For the text-containing cell, return its midpoint in (x, y) coordinate format. 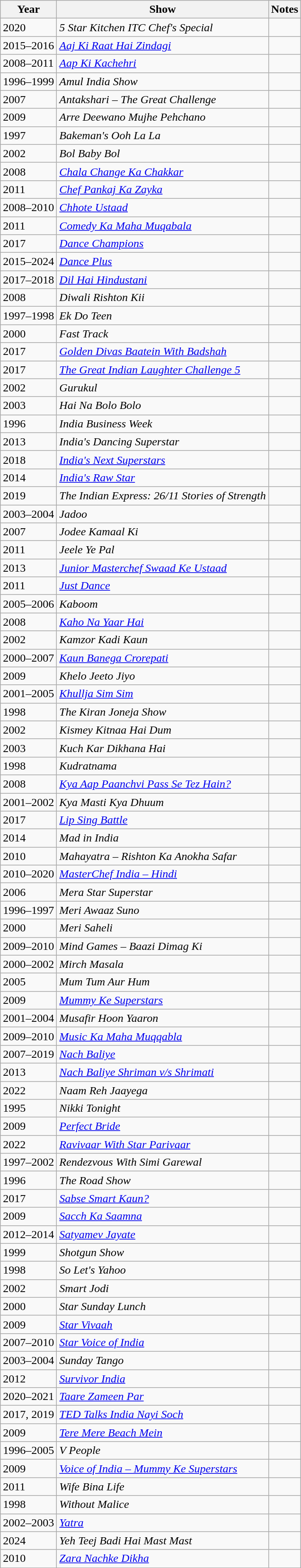
2005 (28, 982)
1997–1998 (28, 316)
Meri Awaaz Suno (163, 910)
Mirch Masala (163, 964)
1997–2002 (28, 1162)
Chala Change Ka Chakkar (163, 171)
Jadoo (163, 514)
2015–2016 (28, 45)
1995 (28, 1108)
V People (163, 1451)
2017, 2019 (28, 1415)
Mummy Ke Superstars (163, 1000)
2001–2004 (28, 1018)
Kya Aap Paanchvi Pass Se Tez Hain? (163, 784)
Music Ka Maha Muqqabla (163, 1036)
Yatra (163, 1523)
Taare Zameen Par (163, 1397)
Amul India Show (163, 81)
Ravivaar With Star Parivaar (163, 1144)
The Road Show (163, 1180)
2010–2020 (28, 874)
2020 (28, 27)
2015–2024 (28, 262)
Kismey Kitnaa Hai Dum (163, 730)
2001–2005 (28, 694)
Sunday Tango (163, 1360)
Mahayatra – Rishton Ka Anokha Safar (163, 856)
Antakshari – The Great Challenge (163, 99)
Kamzor Kadi Kaun (163, 640)
Arre Deewano Mujhe Pehchano (163, 117)
2012 (28, 1379)
Jeele Ye Pal (163, 550)
2018 (28, 460)
Chhote Ustaad (163, 207)
2012–2014 (28, 1234)
Survivor India (163, 1379)
TED Talks India Nayi Soch (163, 1415)
Aap Ki Kachehri (163, 63)
Jodee Kamaal Ki (163, 532)
Tere Mere Beach Mein (163, 1433)
2020–2021 (28, 1397)
Hai Na Bolo Bolo (163, 406)
2019 (28, 496)
Perfect Bride (163, 1126)
Naam Reh Jaayega (163, 1090)
Lip Sing Battle (163, 820)
India Business Week (163, 424)
Sacch Ka Saamna (163, 1216)
India's Next Superstars (163, 460)
India's Dancing Superstar (163, 442)
Zara Nachke Dikha (163, 1559)
2002–2003 (28, 1523)
Without Malice (163, 1505)
2007–2019 (28, 1054)
Yeh Teej Badi Hai Mast Mast (163, 1541)
2000–2007 (28, 658)
5 Star Kitchen ITC Chef's Special (163, 27)
Ek Do Teen (163, 316)
1996–1999 (28, 81)
1999 (28, 1252)
Star Vivaah (163, 1324)
2008–2011 (28, 63)
The Kiran Joneja Show (163, 712)
2017–2018 (28, 280)
Dance Champions (163, 244)
Gurukul (163, 388)
Mind Games – Baazi Dimag Ki (163, 946)
2024 (28, 1541)
Kaboom (163, 604)
Meri Saheli (163, 928)
Junior Masterchef Swaad Ke Ustaad (163, 568)
Mera Star Superstar (163, 892)
2007–2010 (28, 1342)
Comedy Ka Maha Muqabala (163, 226)
Mad in India (163, 838)
1997 (28, 135)
Wife Bina Life (163, 1487)
Dance Plus (163, 262)
2005–2006 (28, 604)
Show (163, 9)
Kaun Banega Crorepati (163, 658)
Nach Baliye (163, 1054)
Khelo Jeeto Jiyo (163, 676)
Aaj Ki Raat Hai Zindagi (163, 45)
The Indian Express: 26/11 Stories of Strength (163, 496)
2006 (28, 892)
Kya Masti Kya Dhuum (163, 802)
2000–2002 (28, 964)
Bol Baby Bol (163, 153)
Kudratnama (163, 766)
Kuch Kar Dikhana Hai (163, 748)
Nikki Tonight (163, 1108)
Mum Tum Aur Hum (163, 982)
Bakeman's Ooh La La (163, 135)
The Great Indian Laughter Challenge 5 (163, 370)
Musafir Hoon Yaaron (163, 1018)
2008–2010 (28, 207)
Dil Hai Hindustani (163, 280)
Voice of India – Mummy Ke Superstars (163, 1469)
Star Sunday Lunch (163, 1306)
MasterChef India – Hindi (163, 874)
Just Dance (163, 586)
Chef Pankaj Ka Zayka (163, 189)
Sabse Smart Kaun? (163, 1198)
Fast Track (163, 334)
So Let's Yahoo (163, 1270)
1996–1997 (28, 910)
Satyamev Jayate (163, 1234)
2001–2002 (28, 802)
Nach Baliye Shriman v/s Shrimati (163, 1072)
1996–2005 (28, 1451)
Golden Divas Baatein With Badshah (163, 352)
Smart Jodi (163, 1288)
India's Raw Star (163, 478)
Rendezvous With Simi Garewal (163, 1162)
Year (28, 9)
Khullja Sim Sim (163, 694)
Kaho Na Yaar Hai (163, 622)
Notes (284, 9)
Diwali Rishton Kii (163, 298)
Shotgun Show (163, 1252)
Star Voice of India (163, 1342)
